Scan for the cell matching the given text and deliver its (X, Y) coordinate at center. 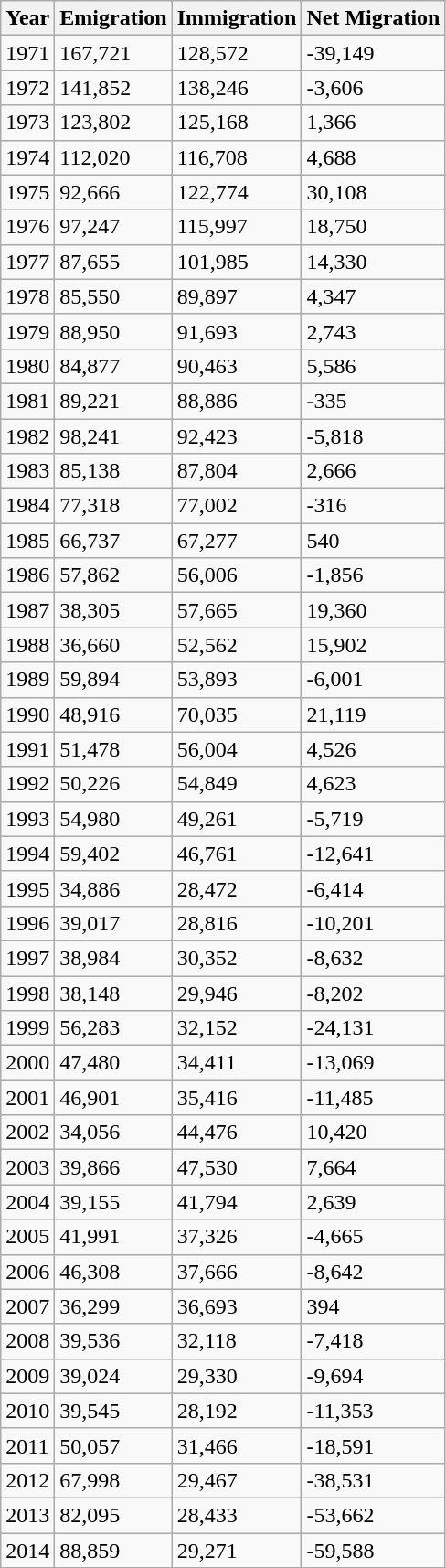
92,666 (113, 192)
-335 (373, 401)
32,118 (237, 1341)
1998 (27, 993)
88,859 (113, 1551)
29,467 (237, 1480)
87,804 (237, 471)
1985 (27, 541)
46,761 (237, 854)
87,655 (113, 262)
38,305 (113, 610)
-13,069 (373, 1063)
49,261 (237, 819)
1991 (27, 749)
41,991 (113, 1237)
1982 (27, 436)
39,536 (113, 1341)
1972 (27, 88)
-8,202 (373, 993)
2,743 (373, 331)
-38,531 (373, 1480)
31,466 (237, 1445)
1990 (27, 714)
-6,414 (373, 888)
2,639 (373, 1202)
28,192 (237, 1411)
38,148 (113, 993)
97,247 (113, 227)
56,004 (237, 749)
56,006 (237, 575)
Immigration (237, 18)
39,024 (113, 1376)
7,664 (373, 1167)
2010 (27, 1411)
66,737 (113, 541)
90,463 (237, 366)
4,623 (373, 784)
394 (373, 1306)
29,946 (237, 993)
91,693 (237, 331)
2013 (27, 1515)
38,984 (113, 958)
1975 (27, 192)
36,693 (237, 1306)
67,998 (113, 1480)
1,366 (373, 123)
50,057 (113, 1445)
128,572 (237, 53)
122,774 (237, 192)
-12,641 (373, 854)
1980 (27, 366)
1997 (27, 958)
-9,694 (373, 1376)
57,665 (237, 610)
89,221 (113, 401)
-5,719 (373, 819)
1979 (27, 331)
54,849 (237, 784)
85,550 (113, 296)
1983 (27, 471)
32,152 (237, 1028)
2001 (27, 1098)
70,035 (237, 714)
4,688 (373, 157)
46,308 (113, 1272)
29,271 (237, 1551)
2012 (27, 1480)
82,095 (113, 1515)
88,950 (113, 331)
2007 (27, 1306)
1971 (27, 53)
15,902 (373, 645)
-1,856 (373, 575)
44,476 (237, 1133)
98,241 (113, 436)
1992 (27, 784)
85,138 (113, 471)
-53,662 (373, 1515)
4,526 (373, 749)
1996 (27, 923)
2004 (27, 1202)
18,750 (373, 227)
29,330 (237, 1376)
2002 (27, 1133)
2009 (27, 1376)
4,347 (373, 296)
28,816 (237, 923)
35,416 (237, 1098)
-5,818 (373, 436)
1987 (27, 610)
1989 (27, 680)
2003 (27, 1167)
39,017 (113, 923)
5,586 (373, 366)
47,530 (237, 1167)
-11,353 (373, 1411)
-4,665 (373, 1237)
-24,131 (373, 1028)
2011 (27, 1445)
167,721 (113, 53)
41,794 (237, 1202)
59,894 (113, 680)
57,862 (113, 575)
10,420 (373, 1133)
1973 (27, 123)
19,360 (373, 610)
59,402 (113, 854)
89,897 (237, 296)
Net Migration (373, 18)
28,472 (237, 888)
123,802 (113, 123)
1976 (27, 227)
53,893 (237, 680)
2000 (27, 1063)
-59,588 (373, 1551)
2006 (27, 1272)
54,980 (113, 819)
1974 (27, 157)
112,020 (113, 157)
30,108 (373, 192)
47,480 (113, 1063)
34,056 (113, 1133)
21,119 (373, 714)
-11,485 (373, 1098)
Emigration (113, 18)
1999 (27, 1028)
39,866 (113, 1167)
115,997 (237, 227)
116,708 (237, 157)
84,877 (113, 366)
67,277 (237, 541)
1988 (27, 645)
141,852 (113, 88)
48,916 (113, 714)
77,002 (237, 506)
101,985 (237, 262)
-3,606 (373, 88)
-7,418 (373, 1341)
39,155 (113, 1202)
14,330 (373, 262)
2014 (27, 1551)
51,478 (113, 749)
1986 (27, 575)
52,562 (237, 645)
39,545 (113, 1411)
56,283 (113, 1028)
34,411 (237, 1063)
2,666 (373, 471)
77,318 (113, 506)
37,666 (237, 1272)
36,660 (113, 645)
50,226 (113, 784)
37,326 (237, 1237)
1993 (27, 819)
1981 (27, 401)
46,901 (113, 1098)
1994 (27, 854)
1977 (27, 262)
88,886 (237, 401)
36,299 (113, 1306)
2008 (27, 1341)
1984 (27, 506)
-8,632 (373, 958)
540 (373, 541)
2005 (27, 1237)
-39,149 (373, 53)
-316 (373, 506)
92,423 (237, 436)
-6,001 (373, 680)
125,168 (237, 123)
1978 (27, 296)
-8,642 (373, 1272)
30,352 (237, 958)
138,246 (237, 88)
-18,591 (373, 1445)
34,886 (113, 888)
-10,201 (373, 923)
1995 (27, 888)
28,433 (237, 1515)
Year (27, 18)
